Identify which cell holds the provided text, then report its [x, y] central coordinate. 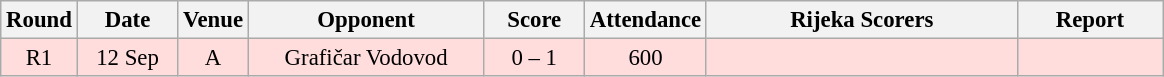
0 – 1 [534, 58]
R1 [39, 58]
Round [39, 20]
Attendance [646, 20]
12 Sep [128, 58]
600 [646, 58]
Date [128, 20]
Venue [214, 20]
Opponent [366, 20]
Rijeka Scorers [862, 20]
Report [1090, 20]
A [214, 58]
Score [534, 20]
Grafičar Vodovod [366, 58]
